Detect which cell encompasses the target text, then output its (X, Y) center coordinate. 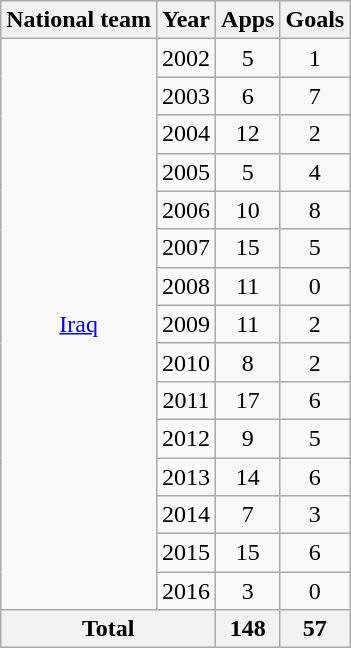
Apps (248, 20)
2011 (186, 400)
4 (315, 172)
Goals (315, 20)
2005 (186, 172)
2012 (186, 438)
2008 (186, 286)
2007 (186, 248)
2002 (186, 58)
10 (248, 210)
2006 (186, 210)
2014 (186, 515)
9 (248, 438)
Year (186, 20)
14 (248, 477)
2009 (186, 324)
2010 (186, 362)
148 (248, 629)
National team (79, 20)
2013 (186, 477)
57 (315, 629)
12 (248, 134)
Total (108, 629)
2004 (186, 134)
Iraq (79, 324)
2016 (186, 591)
2015 (186, 553)
1 (315, 58)
17 (248, 400)
2003 (186, 96)
